Output the (x, y) coordinate of the center of the cell containing the given text.  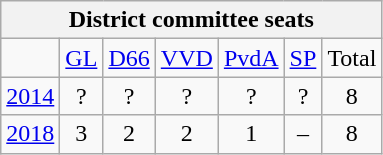
– (303, 134)
GL (82, 58)
1 (251, 134)
PvdA (251, 58)
2014 (30, 96)
Total (352, 58)
VVD (186, 58)
District committee seats (192, 20)
SP (303, 58)
2018 (30, 134)
3 (82, 134)
D66 (129, 58)
